From the cell containing the given text, extract its center point as [X, Y] coordinate. 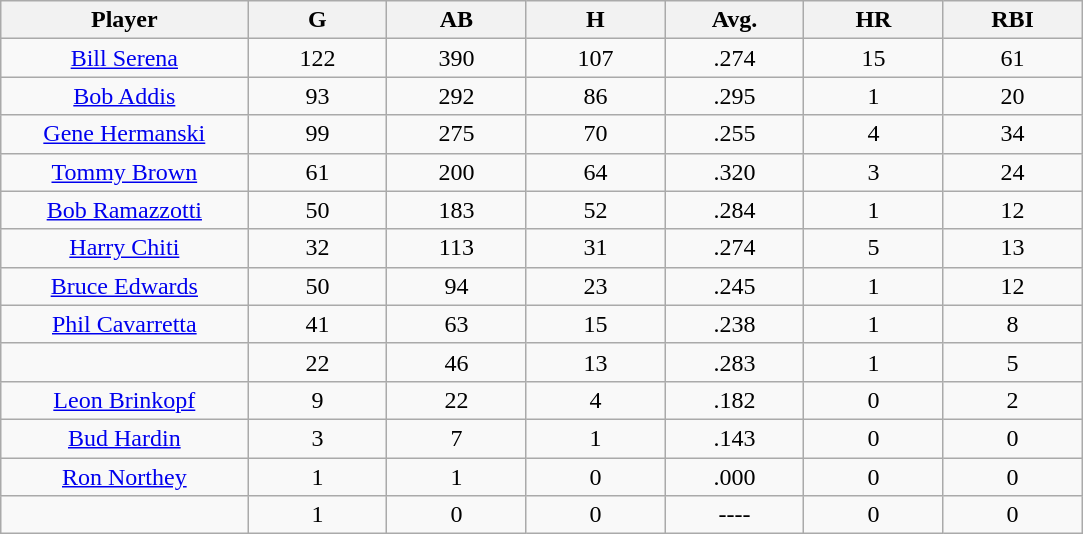
Phil Cavarretta [124, 324]
.320 [734, 172]
Leon Brinkopf [124, 400]
.000 [734, 477]
34 [1012, 134]
86 [596, 96]
Bob Addis [124, 96]
94 [456, 286]
---- [734, 515]
107 [596, 58]
Avg. [734, 20]
RBI [1012, 20]
.255 [734, 134]
Bob Ramazzotti [124, 210]
24 [1012, 172]
200 [456, 172]
AB [456, 20]
20 [1012, 96]
9 [318, 400]
H [596, 20]
.283 [734, 362]
23 [596, 286]
G [318, 20]
.284 [734, 210]
275 [456, 134]
31 [596, 248]
390 [456, 58]
41 [318, 324]
70 [596, 134]
HR [874, 20]
122 [318, 58]
99 [318, 134]
.295 [734, 96]
64 [596, 172]
Player [124, 20]
Ron Northey [124, 477]
292 [456, 96]
Bruce Edwards [124, 286]
2 [1012, 400]
.182 [734, 400]
.143 [734, 438]
52 [596, 210]
Bill Serena [124, 58]
183 [456, 210]
Gene Hermanski [124, 134]
8 [1012, 324]
.238 [734, 324]
32 [318, 248]
93 [318, 96]
Bud Hardin [124, 438]
Tommy Brown [124, 172]
46 [456, 362]
113 [456, 248]
7 [456, 438]
.245 [734, 286]
63 [456, 324]
Harry Chiti [124, 248]
